Return the [X, Y] coordinate for the center point of the cell that contains the specified text.  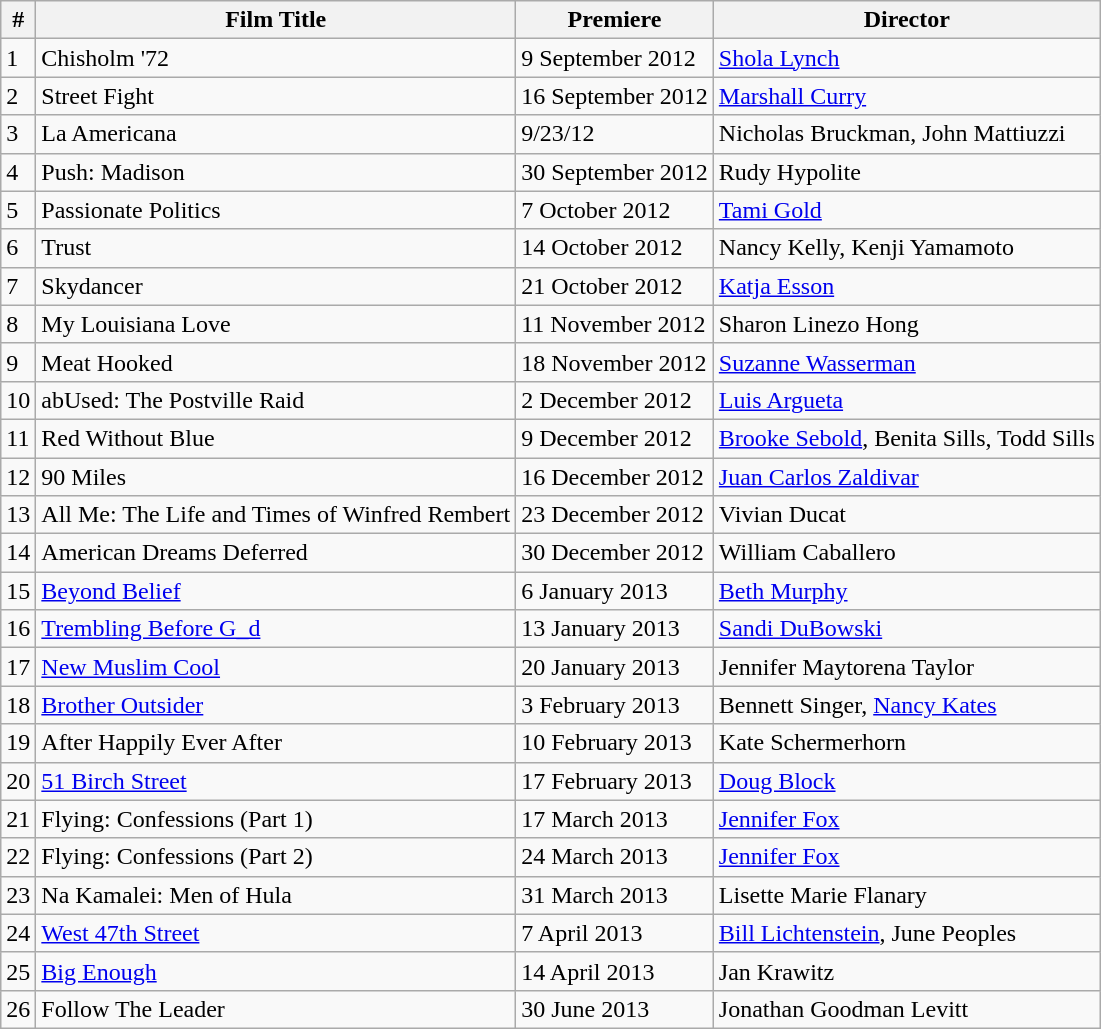
Suzanne Wasserman [906, 362]
3 February 2013 [615, 705]
Katja Esson [906, 286]
21 [18, 819]
Beyond Belief [276, 591]
Sandi DuBowski [906, 629]
Director [906, 20]
Flying: Confessions (Part 1) [276, 819]
Tami Gold [906, 210]
2 [18, 96]
30 September 2012 [615, 172]
Jennifer Maytorena Taylor [906, 667]
3 [18, 134]
Street Fight [276, 96]
9 December 2012 [615, 438]
Nancy Kelly, Kenji Yamamoto [906, 248]
8 [18, 324]
11 [18, 438]
14 [18, 553]
22 [18, 857]
Skydancer [276, 286]
American Dreams Deferred [276, 553]
Beth Murphy [906, 591]
Shola Lynch [906, 58]
51 Birch Street [276, 781]
17 [18, 667]
17 February 2013 [615, 781]
After Happily Ever After [276, 743]
90 Miles [276, 477]
6 January 2013 [615, 591]
6 [18, 248]
11 November 2012 [615, 324]
My Louisiana Love [276, 324]
Bill Lichtenstein, June Peoples [906, 933]
Meat Hooked [276, 362]
19 [18, 743]
# [18, 20]
9 September 2012 [615, 58]
20 January 2013 [615, 667]
13 January 2013 [615, 629]
Rudy Hypolite [906, 172]
Red Without Blue [276, 438]
10 [18, 400]
13 [18, 515]
Follow The Leader [276, 1009]
17 March 2013 [615, 819]
25 [18, 971]
5 [18, 210]
18 November 2012 [615, 362]
16 [18, 629]
Big Enough [276, 971]
15 [18, 591]
New Muslim Cool [276, 667]
7 [18, 286]
Doug Block [906, 781]
16 September 2012 [615, 96]
23 December 2012 [615, 515]
Bennett Singer, Nancy Kates [906, 705]
7 April 2013 [615, 933]
Nicholas Bruckman, John Mattiuzzi [906, 134]
24 [18, 933]
10 February 2013 [615, 743]
Na Kamalei: Men of Hula [276, 895]
All Me: The Life and Times of Winfred Rembert [276, 515]
Juan Carlos Zaldivar [906, 477]
14 October 2012 [615, 248]
2 December 2012 [615, 400]
Trembling Before G_d [276, 629]
Push: Madison [276, 172]
16 December 2012 [615, 477]
12 [18, 477]
9 [18, 362]
1 [18, 58]
Luis Argueta [906, 400]
abUsed: The Postville Raid [276, 400]
9/23/12 [615, 134]
20 [18, 781]
26 [18, 1009]
Kate Schermerhorn [906, 743]
30 June 2013 [615, 1009]
Brother Outsider [276, 705]
23 [18, 895]
Trust [276, 248]
24 March 2013 [615, 857]
Chisholm '72 [276, 58]
Jan Krawitz [906, 971]
Passionate Politics [276, 210]
30 December 2012 [615, 553]
Premiere [615, 20]
Flying: Confessions (Part 2) [276, 857]
Lisette Marie Flanary [906, 895]
4 [18, 172]
West 47th Street [276, 933]
31 March 2013 [615, 895]
18 [18, 705]
14 April 2013 [615, 971]
Marshall Curry [906, 96]
La Americana [276, 134]
Sharon Linezo Hong [906, 324]
Brooke Sebold, Benita Sills, Todd Sills [906, 438]
21 October 2012 [615, 286]
Vivian Ducat [906, 515]
William Caballero [906, 553]
7 October 2012 [615, 210]
Jonathan Goodman Levitt [906, 1009]
Film Title [276, 20]
